Provide the (X, Y) coordinate of the cell's center where the given text is located.  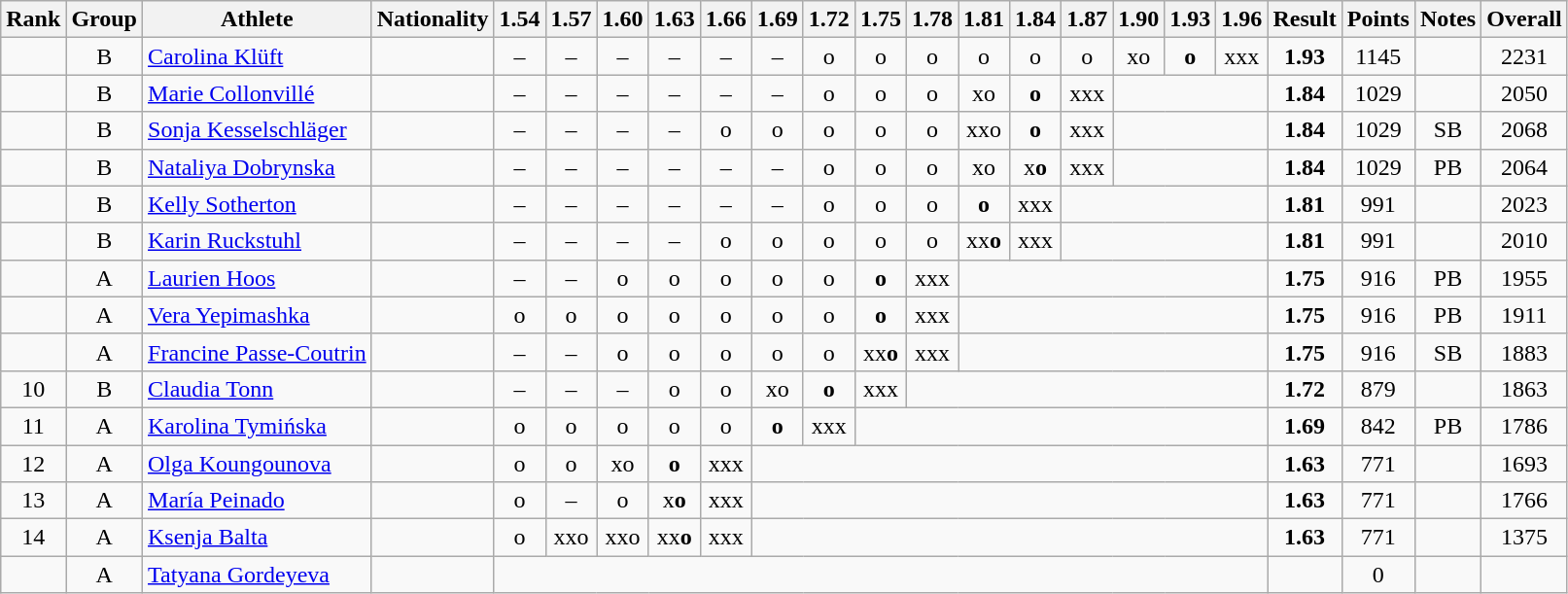
13 (33, 501)
12 (33, 464)
Result (1305, 19)
María Peinado (258, 501)
Athlete (258, 19)
1.87 (1087, 19)
Tatyana Gordeyeva (258, 575)
1145 (1378, 56)
1.60 (622, 19)
2064 (1524, 167)
Olga Koungounova (258, 464)
1.66 (725, 19)
Francine Passe-Coutrin (258, 352)
1.96 (1242, 19)
0 (1378, 575)
1.57 (572, 19)
2050 (1524, 93)
1955 (1524, 278)
Vera Yepimashka (258, 315)
Karolina Tymińska (258, 426)
Claudia Tonn (258, 389)
Group (105, 19)
2010 (1524, 241)
1.90 (1139, 19)
1693 (1524, 464)
Ksenja Balta (258, 538)
842 (1378, 426)
Nataliya Dobrynska (258, 167)
1.78 (931, 19)
1786 (1524, 426)
10 (33, 389)
11 (33, 426)
1883 (1524, 352)
1766 (1524, 501)
14 (33, 538)
Points (1378, 19)
Marie Collonvillé (258, 93)
Notes (1447, 19)
Nationality (433, 19)
1911 (1524, 315)
879 (1378, 389)
Overall (1524, 19)
2068 (1524, 130)
1375 (1524, 538)
Sonja Kesselschläger (258, 130)
Rank (33, 19)
Carolina Klüft (258, 56)
1863 (1524, 389)
1.54 (519, 19)
Kelly Sotherton (258, 204)
Karin Ruckstuhl (258, 241)
Laurien Hoos (258, 278)
2023 (1524, 204)
2231 (1524, 56)
